Scan for the cell matching the given text and deliver its (x, y) coordinate at center. 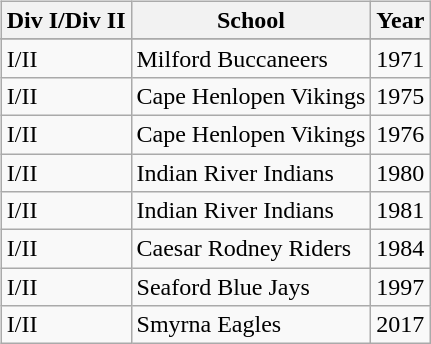
Year (400, 20)
Milford Buccaneers (251, 58)
2017 (400, 325)
Smyrna Eagles (251, 325)
1980 (400, 173)
1984 (400, 249)
1976 (400, 134)
Seaford Blue Jays (251, 287)
1997 (400, 287)
School (251, 20)
1981 (400, 211)
1971 (400, 58)
1975 (400, 96)
Caesar Rodney Riders (251, 249)
Div I/Div II (66, 20)
